For the text-containing cell, return its midpoint in [X, Y] coordinate format. 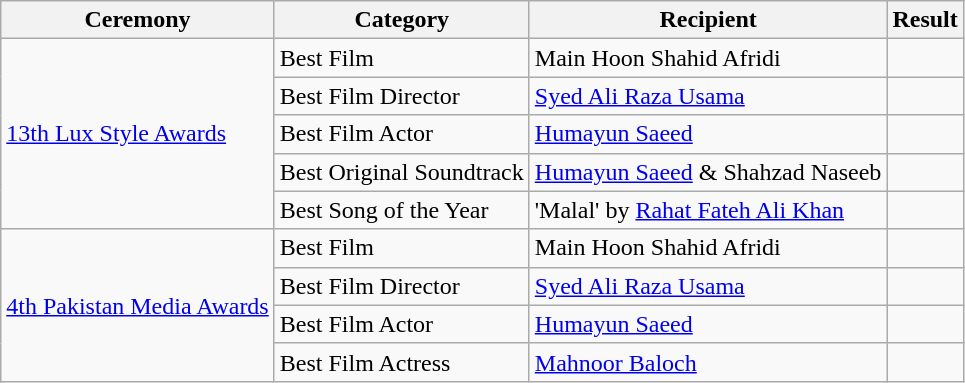
4th Pakistan Media Awards [138, 305]
'Malal' by Rahat Fateh Ali Khan [708, 210]
Humayun Saeed & Shahzad Naseeb [708, 172]
Ceremony [138, 20]
Category [402, 20]
Best Song of the Year [402, 210]
Best Original Soundtrack [402, 172]
Mahnoor Baloch [708, 362]
Best Film Actress [402, 362]
Recipient [708, 20]
Result [925, 20]
13th Lux Style Awards [138, 134]
